Determine the [x, y] coordinate at the center of the cell enclosing the given text.  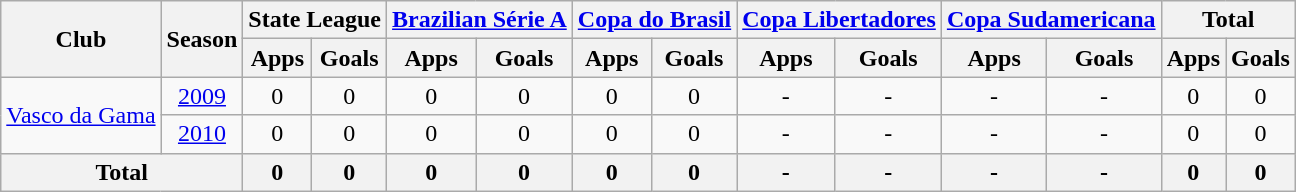
Copa Sudamericana [1051, 20]
State League [315, 20]
2009 [202, 96]
Vasco da Gama [81, 115]
Season [202, 39]
Brazilian Série A [480, 20]
Copa do Brasil [654, 20]
Copa Libertadores [840, 20]
2010 [202, 134]
Club [81, 39]
